Provide the (x, y) coordinate of the cell's center where the given text is located.  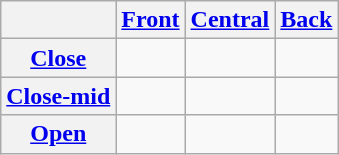
Back (306, 20)
Close-mid (58, 96)
Central (230, 20)
Close (58, 58)
Front (150, 20)
Open (58, 134)
